Detect which cell encompasses the target text, then output its (X, Y) center coordinate. 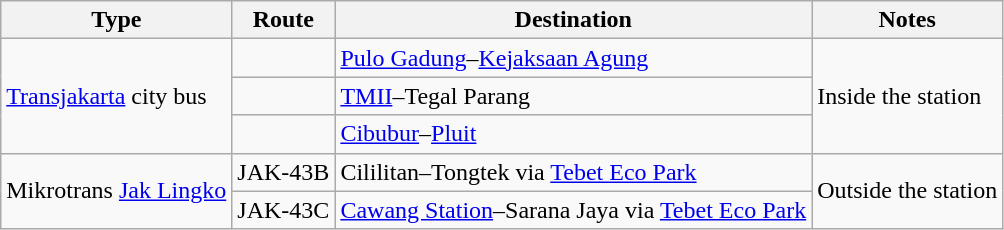
TMII–Tegal Parang (574, 96)
Notes (908, 20)
Route (284, 20)
Inside the station (908, 96)
Cililitan–Tongtek via Tebet Eco Park (574, 172)
Mikrotrans Jak Lingko (116, 191)
Type (116, 20)
Destination (574, 20)
Cibubur–Pluit (574, 134)
JAK-43B (284, 172)
Pulo Gadung–Kejaksaan Agung (574, 58)
Cawang Station–Sarana Jaya via Tebet Eco Park (574, 210)
Transjakarta city bus (116, 96)
Outside the station (908, 191)
JAK-43C (284, 210)
